Return the (X, Y) coordinate for the center point of the cell that contains the specified text.  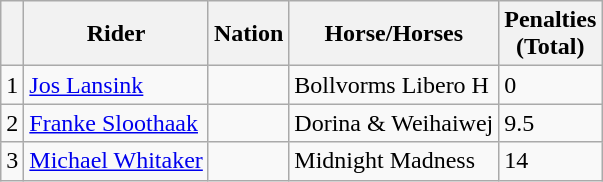
Penalties(Total) (550, 34)
Nation (248, 34)
1 (12, 85)
Dorina & Weihaiwej (394, 123)
Michael Whitaker (116, 161)
3 (12, 161)
Rider (116, 34)
14 (550, 161)
Bollvorms Libero H (394, 85)
Midnight Madness (394, 161)
Horse/Horses (394, 34)
Franke Sloothaak (116, 123)
Jos Lansink (116, 85)
9.5 (550, 123)
2 (12, 123)
0 (550, 85)
